Identify which cell holds the provided text, then report its (X, Y) central coordinate. 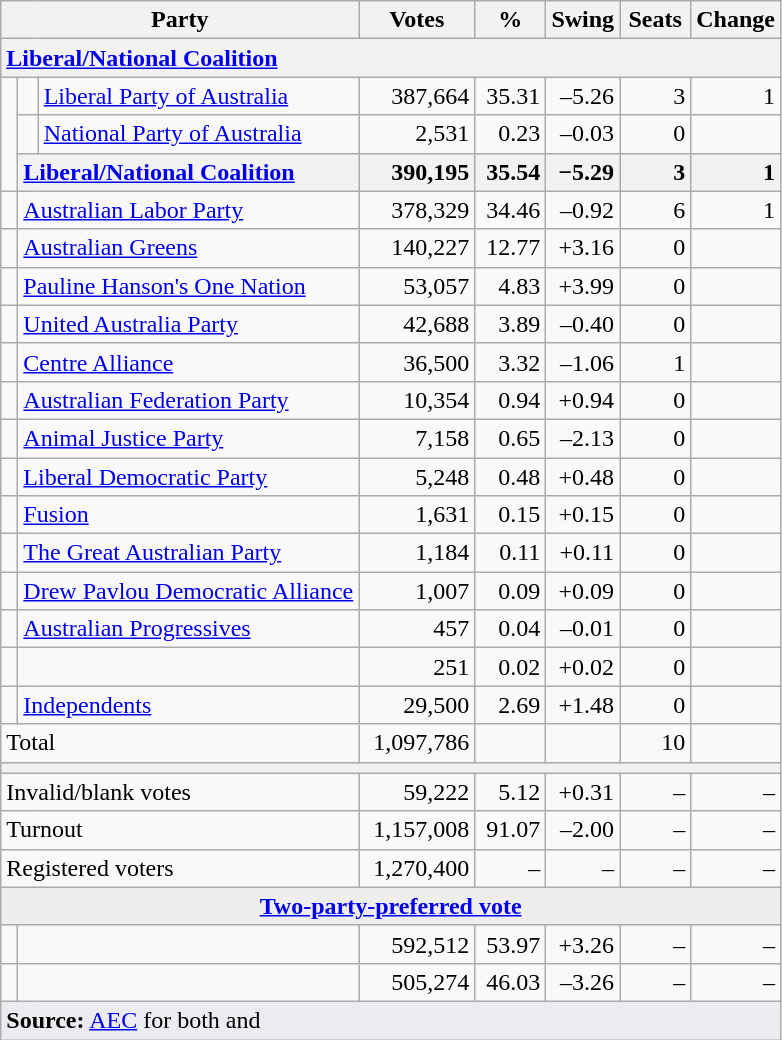
29,500 (417, 705)
+3.16 (583, 248)
–0.40 (583, 324)
Total (180, 743)
Votes (417, 20)
140,227 (417, 248)
+3.26 (583, 944)
5,248 (417, 477)
Registered voters (180, 868)
3.89 (510, 324)
36,500 (417, 362)
Liberal Party of Australia (198, 96)
+0.94 (583, 400)
34.46 (510, 210)
53.97 (510, 944)
378,329 (417, 210)
Change (736, 20)
457 (417, 629)
Australian Greens (188, 248)
3.32 (510, 362)
0.04 (510, 629)
+3.99 (583, 286)
0.65 (510, 438)
12.77 (510, 248)
387,664 (417, 96)
0.11 (510, 553)
+0.15 (583, 515)
Drew Pavlou Democratic Alliance (188, 591)
0.09 (510, 591)
–0.92 (583, 210)
0.48 (510, 477)
7,158 (417, 438)
−5.29 (583, 172)
+0.31 (583, 792)
35.54 (510, 172)
Fusion (188, 515)
35.31 (510, 96)
Australian Federation Party (188, 400)
Swing (583, 20)
0.02 (510, 667)
2,531 (417, 134)
1,631 (417, 515)
Source: AEC for both and (391, 1020)
1,157,008 (417, 830)
53,057 (417, 286)
Party (180, 20)
0.23 (510, 134)
–5.26 (583, 96)
+1.48 (583, 705)
1,184 (417, 553)
Turnout (180, 830)
Centre Alliance (188, 362)
2.69 (510, 705)
United Australia Party (188, 324)
–2.13 (583, 438)
Animal Justice Party (188, 438)
Two-party-preferred vote (391, 906)
Pauline Hanson's One Nation (188, 286)
–1.06 (583, 362)
0.15 (510, 515)
–0.01 (583, 629)
592,512 (417, 944)
1,097,786 (417, 743)
10,354 (417, 400)
–3.26 (583, 982)
Independents (188, 705)
Australian Labor Party (188, 210)
+0.09 (583, 591)
5.12 (510, 792)
Australian Progressives (188, 629)
251 (417, 667)
1,007 (417, 591)
10 (656, 743)
4.83 (510, 286)
390,195 (417, 172)
+0.02 (583, 667)
91.07 (510, 830)
–0.03 (583, 134)
505,274 (417, 982)
Invalid/blank votes (180, 792)
6 (656, 210)
Liberal Democratic Party (188, 477)
+0.11 (583, 553)
–2.00 (583, 830)
The Great Australian Party (188, 553)
0.94 (510, 400)
46.03 (510, 982)
+0.48 (583, 477)
Seats (656, 20)
1,270,400 (417, 868)
% (510, 20)
National Party of Australia (198, 134)
42,688 (417, 324)
59,222 (417, 792)
